Locate the cell with the specified text and output its [X, Y] center coordinate. 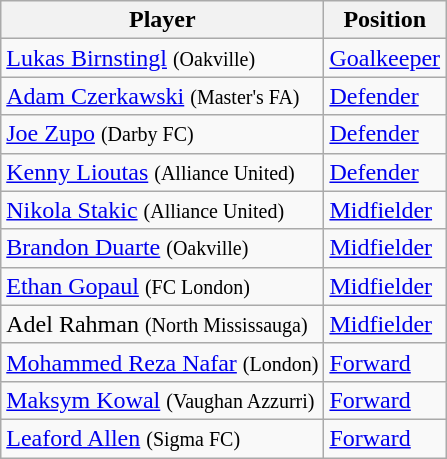
Brandon Duarte (Oakville) [162, 248]
Ethan Gopaul (FC London) [162, 286]
Nikola Stakic (Alliance United) [162, 210]
Adel Rahman (North Mississauga) [162, 324]
Player [162, 20]
Leaford Allen (Sigma FC) [162, 438]
Adam Czerkawski (Master's FA) [162, 96]
Kenny Lioutas (Alliance United) [162, 172]
Goalkeeper [385, 58]
Position [385, 20]
Joe Zupo (Darby FC) [162, 134]
Lukas Birnstingl (Oakville) [162, 58]
Mohammed Reza Nafar (London) [162, 362]
Maksym Kowal (Vaughan Azzurri) [162, 400]
